Search for the cell housing the specified text and yield its (x, y) center coordinate. 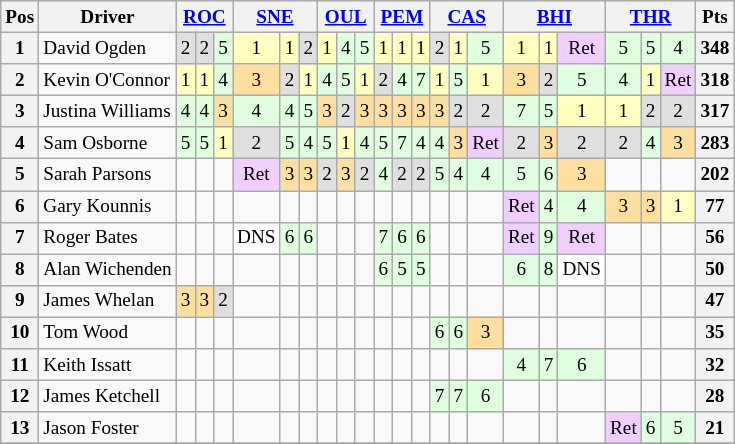
32 (715, 365)
13 (20, 428)
Jason Foster (108, 428)
50 (715, 270)
47 (715, 301)
Alan Wichenden (108, 270)
Tom Wood (108, 333)
PEM (402, 17)
THR (650, 17)
10 (20, 333)
SNE (274, 17)
77 (715, 206)
283 (715, 143)
35 (715, 333)
202 (715, 175)
348 (715, 48)
OUL (346, 17)
21 (715, 428)
28 (715, 396)
317 (715, 111)
Roger Bates (108, 238)
Sam Osborne (108, 143)
Pos (20, 17)
12 (20, 396)
Gary Kounnis (108, 206)
Pts (715, 17)
Justina Williams (108, 111)
BHI (554, 17)
David Ogden (108, 48)
James Whelan (108, 301)
Kevin O'Connor (108, 80)
Sarah Parsons (108, 175)
James Ketchell (108, 396)
CAS (466, 17)
56 (715, 238)
Keith Issatt (108, 365)
11 (20, 365)
ROC (204, 17)
318 (715, 80)
Driver (108, 17)
